Capture the cell that displays the provided text and extract its [X, Y] central coordinate. 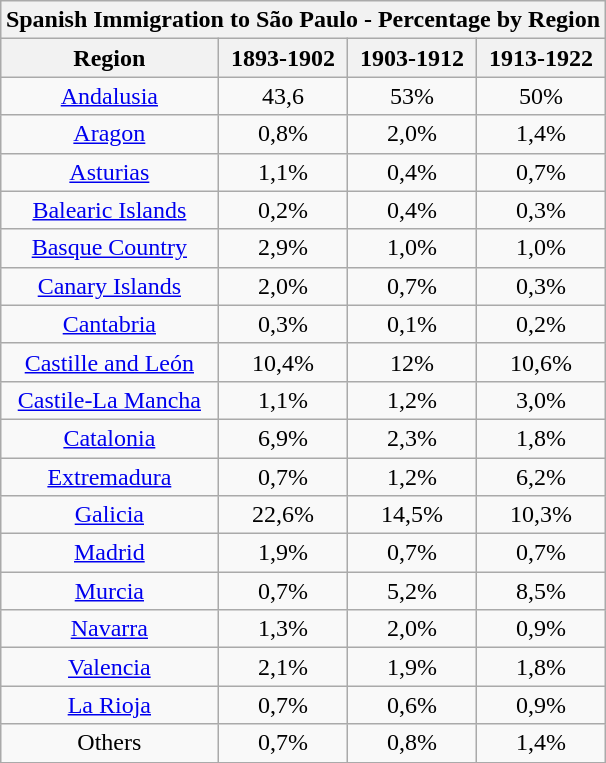
Murcia [109, 591]
2,9% [282, 248]
8,5% [542, 591]
Andalusia [109, 96]
22,6% [282, 515]
Madrid [109, 553]
Spanish Immigration to São Paulo - Percentage by Region [302, 20]
3,0% [542, 400]
Valencia [109, 667]
12% [412, 362]
1913-1922 [542, 58]
10,4% [282, 362]
Others [109, 743]
1903-1912 [412, 58]
43,6 [282, 96]
Canary Islands [109, 286]
Balearic Islands [109, 210]
1893-1902 [282, 58]
Extremadura [109, 477]
Galicia [109, 515]
0,1% [412, 324]
Cantabria [109, 324]
0,6% [412, 705]
2,1% [282, 667]
Navarra [109, 629]
1,3% [282, 629]
2,3% [412, 438]
53% [412, 96]
50% [542, 96]
Catalonia [109, 438]
10,6% [542, 362]
6,9% [282, 438]
Asturias [109, 172]
14,5% [412, 515]
Castille and León [109, 362]
Region [109, 58]
10,3% [542, 515]
6,2% [542, 477]
Basque Country [109, 248]
5,2% [412, 591]
Aragon [109, 134]
La Rioja [109, 705]
Castile-La Mancha [109, 400]
